Scan for the cell matching the given text and deliver its [X, Y] coordinate at center. 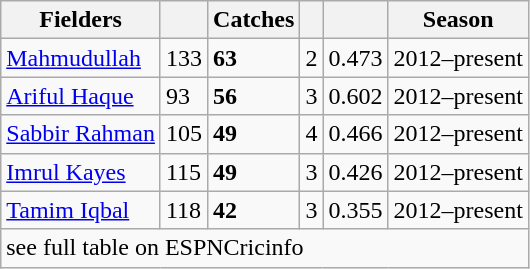
42 [254, 210]
0.602 [356, 96]
63 [254, 58]
Tamim Iqbal [81, 210]
0.426 [356, 172]
133 [184, 58]
Fielders [81, 20]
0.466 [356, 134]
0.473 [356, 58]
Sabbir Rahman [81, 134]
105 [184, 134]
Season [458, 20]
56 [254, 96]
Imrul Kayes [81, 172]
0.355 [356, 210]
Mahmudullah [81, 58]
see full table on ESPNCricinfo [265, 248]
2 [312, 58]
Ariful Haque [81, 96]
Catches [254, 20]
118 [184, 210]
93 [184, 96]
115 [184, 172]
4 [312, 134]
